For the text-containing cell, return its midpoint in [X, Y] coordinate format. 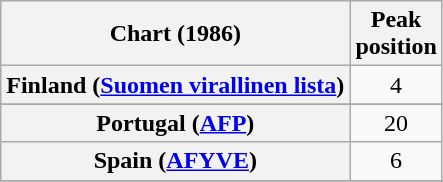
Portugal (AFP) [176, 123]
Spain (AFYVE) [176, 161]
6 [396, 161]
4 [396, 85]
Chart (1986) [176, 34]
Finland (Suomen virallinen lista) [176, 85]
Peakposition [396, 34]
20 [396, 123]
